From the cell containing the given text, extract its center point as (x, y) coordinate. 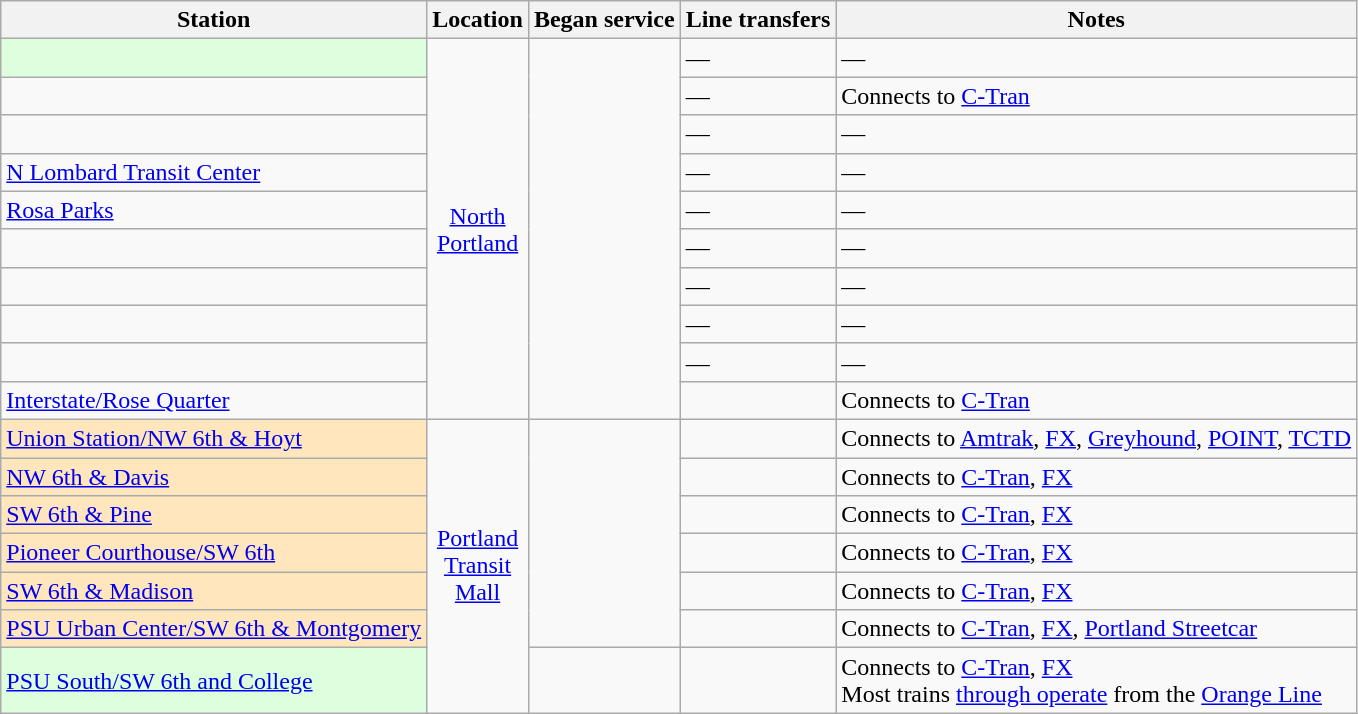
Station (214, 20)
Line transfers (758, 20)
N Lombard Transit Center (214, 172)
NorthPortland (478, 230)
Began service (604, 20)
Connects to Amtrak, FX, Greyhound, POINT, TCTD (1096, 438)
Rosa Parks (214, 210)
Connects to C-Tran, FXMost trains through operate from the Orange Line (1096, 680)
SW 6th & Pine (214, 515)
PSU South/SW 6th and College (214, 680)
Union Station/NW 6th & Hoyt (214, 438)
Pioneer Courthouse/SW 6th (214, 553)
NW 6th & Davis (214, 477)
Notes (1096, 20)
Interstate/Rose Quarter (214, 400)
Location (478, 20)
PSU Urban Center/SW 6th & Montgomery (214, 629)
Connects to C-Tran, FX, Portland Streetcar (1096, 629)
SW 6th & Madison (214, 591)
PortlandTransitMall (478, 566)
